Find where the given text appears and provide that cell's center as [x, y] coordinate. 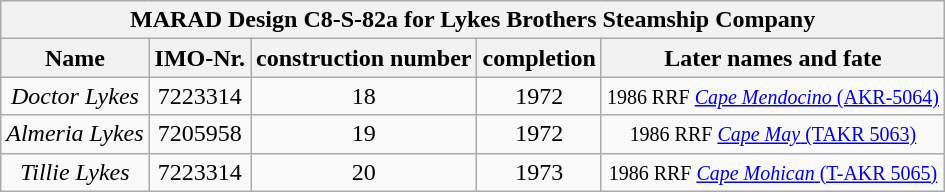
MARAD Design C8-S-82a for Lykes Brothers Steamship Company [473, 20]
Almeria Lykes [75, 134]
19 [364, 134]
18 [364, 96]
Tillie Lykes [75, 172]
Doctor Lykes [75, 96]
7205958 [200, 134]
Later names and fate [772, 58]
1986 RRF Cape May (TAKR 5063) [772, 134]
1986 RRF Cape Mohican (T-AKR 5065) [772, 172]
1986 RRF Cape Mendocino (AKR-5064) [772, 96]
construction number [364, 58]
1973 [539, 172]
20 [364, 172]
completion [539, 58]
Name [75, 58]
IMO-Nr. [200, 58]
